Determine the (X, Y) coordinate at the center of the cell enclosing the given text.  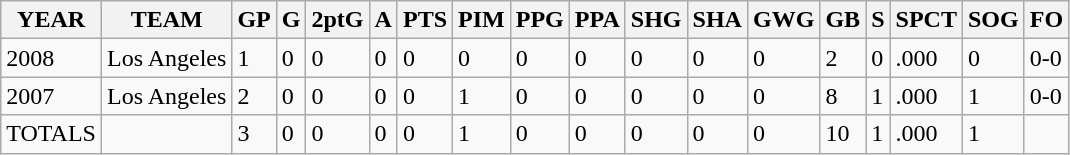
2008 (52, 58)
2ptG (338, 20)
SOG (993, 20)
SHA (717, 20)
PPA (597, 20)
PIM (482, 20)
2007 (52, 96)
YEAR (52, 20)
FO (1046, 20)
PPG (540, 20)
10 (843, 134)
TOTALS (52, 134)
TEAM (166, 20)
3 (254, 134)
GP (254, 20)
G (291, 20)
GWG (783, 20)
S (878, 20)
A (383, 20)
SPCT (926, 20)
PTS (424, 20)
GB (843, 20)
SHG (656, 20)
8 (843, 96)
